Find where the given text appears and provide that cell's center as (X, Y) coordinate. 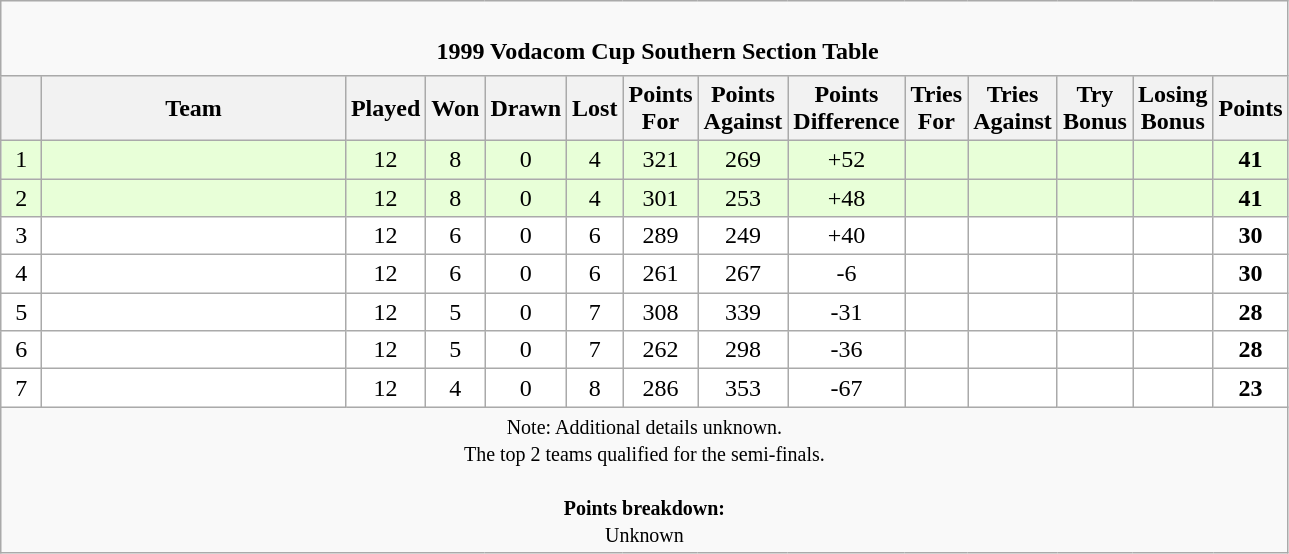
Team (194, 108)
3 (22, 236)
+40 (846, 236)
249 (743, 236)
298 (743, 350)
Lost (595, 108)
Drawn (526, 108)
353 (743, 388)
-31 (846, 312)
308 (660, 312)
Points Difference (846, 108)
23 (1250, 388)
289 (660, 236)
2 (22, 197)
-67 (846, 388)
Losing Bonus (1172, 108)
Won (456, 108)
Tries Against (1013, 108)
339 (743, 312)
267 (743, 274)
Note: Additional details unknown.The top 2 teams qualified for the semi-finals.Points breakdown:Unknown (644, 480)
Played (385, 108)
Points Against (743, 108)
+52 (846, 159)
-6 (846, 274)
261 (660, 274)
253 (743, 197)
286 (660, 388)
Try Bonus (1094, 108)
Points For (660, 108)
1 (22, 159)
269 (743, 159)
262 (660, 350)
Points (1250, 108)
Tries For (936, 108)
-36 (846, 350)
+48 (846, 197)
301 (660, 197)
321 (660, 159)
